Return the (x, y) coordinate for the center point of the cell that contains the specified text.  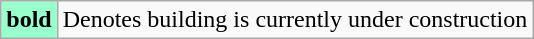
Denotes building is currently under construction (295, 20)
bold (29, 20)
